Determine the (x, y) coordinate at the center of the cell enclosing the given text.  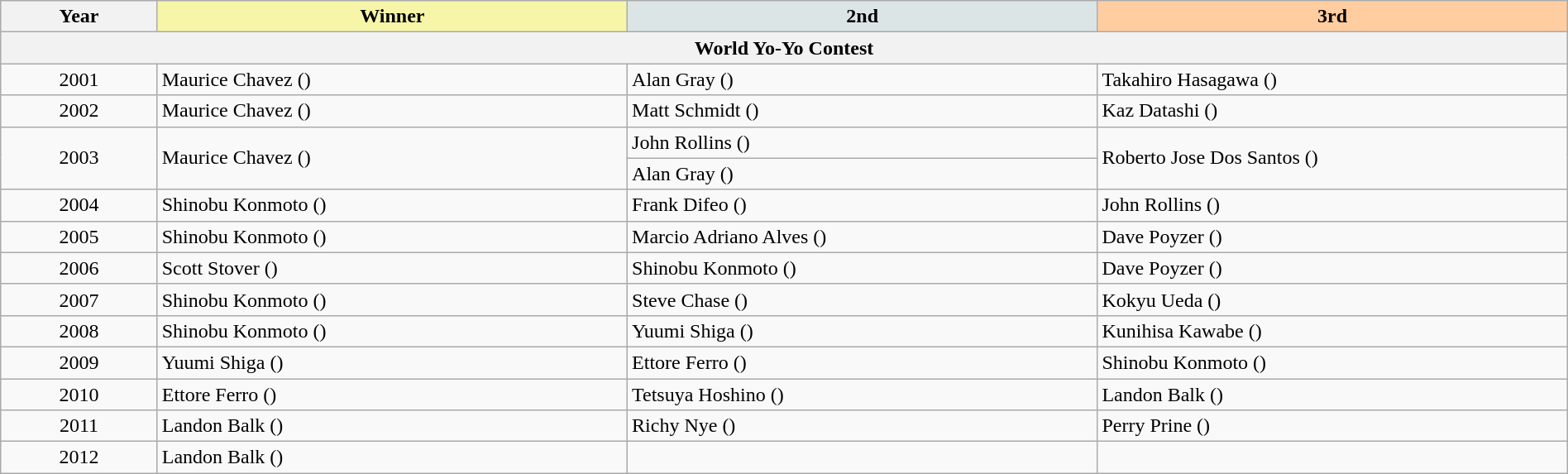
Year (79, 17)
2003 (79, 158)
2006 (79, 268)
2nd (863, 17)
Winner (392, 17)
Kunihisa Kawabe () (1332, 331)
Roberto Jose Dos Santos () (1332, 158)
2011 (79, 426)
2004 (79, 205)
Marcio Adriano Alves () (863, 237)
Kokyu Ueda () (1332, 299)
Tetsuya Hoshino () (863, 395)
3rd (1332, 17)
Scott Stover () (392, 268)
2010 (79, 395)
2005 (79, 237)
Kaz Datashi () (1332, 111)
2009 (79, 362)
Steve Chase () (863, 299)
2008 (79, 331)
2012 (79, 457)
Takahiro Hasagawa () (1332, 79)
Richy Nye () (863, 426)
Perry Prine () (1332, 426)
Matt Schmidt () (863, 111)
2001 (79, 79)
2002 (79, 111)
World Yo-Yo Contest (784, 48)
Frank Difeo () (863, 205)
2007 (79, 299)
